For the text-containing cell, return its midpoint in (x, y) coordinate format. 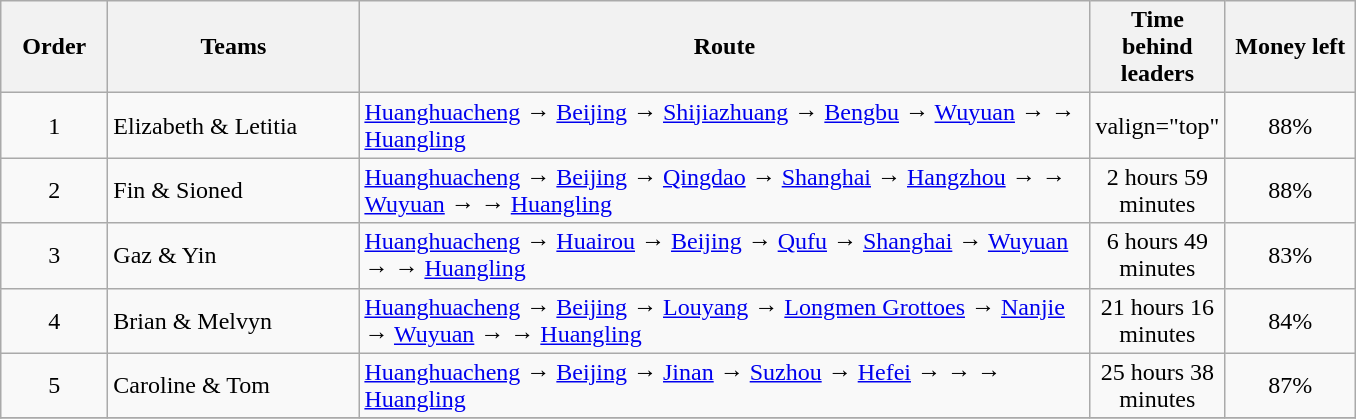
Huanghuacheng → Beijing → Louyang → Longmen Grottoes → Nanjie → Wuyuan → → Huangling (724, 320)
valign="top" (1158, 126)
Order (54, 47)
25 hours 38 minutes (1158, 386)
Route (724, 47)
83% (1290, 256)
6 hours 49 minutes (1158, 256)
Time behind leaders (1158, 47)
1 (54, 126)
Huanghuacheng → Beijing → Jinan → Suzhou → Hefei → → → Huangling (724, 386)
Fin & Sioned (234, 190)
21 hours 16 minutes (1158, 320)
84% (1290, 320)
Brian & Melvyn (234, 320)
Caroline & Tom (234, 386)
Money left (1290, 47)
Gaz & Yin (234, 256)
3 (54, 256)
Huanghuacheng → Huairou → Beijing → Qufu → Shanghai → Wuyuan → → Huangling (724, 256)
87% (1290, 386)
Huanghuacheng → Beijing → Qingdao → Shanghai → Hangzhou → → Wuyuan → → Huangling (724, 190)
4 (54, 320)
Teams (234, 47)
2 (54, 190)
Huanghuacheng → Beijing → Shijiazhuang → Bengbu → Wuyuan → → Huangling (724, 126)
Elizabeth & Letitia (234, 126)
5 (54, 386)
2 hours 59 minutes (1158, 190)
